Capture the cell that displays the provided text and extract its [X, Y] central coordinate. 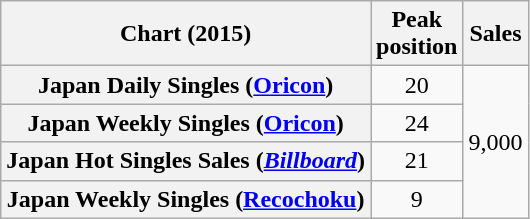
Japan Weekly Singles (Oricon) [186, 123]
9 [417, 199]
Japan Weekly Singles (Recochoku) [186, 199]
9,000 [496, 142]
Japan Hot Singles Sales (Billboard) [186, 161]
Chart (2015) [186, 34]
Peakposition [417, 34]
24 [417, 123]
21 [417, 161]
20 [417, 85]
Sales [496, 34]
Japan Daily Singles (Oricon) [186, 85]
